Capture the cell that displays the provided text and extract its [x, y] central coordinate. 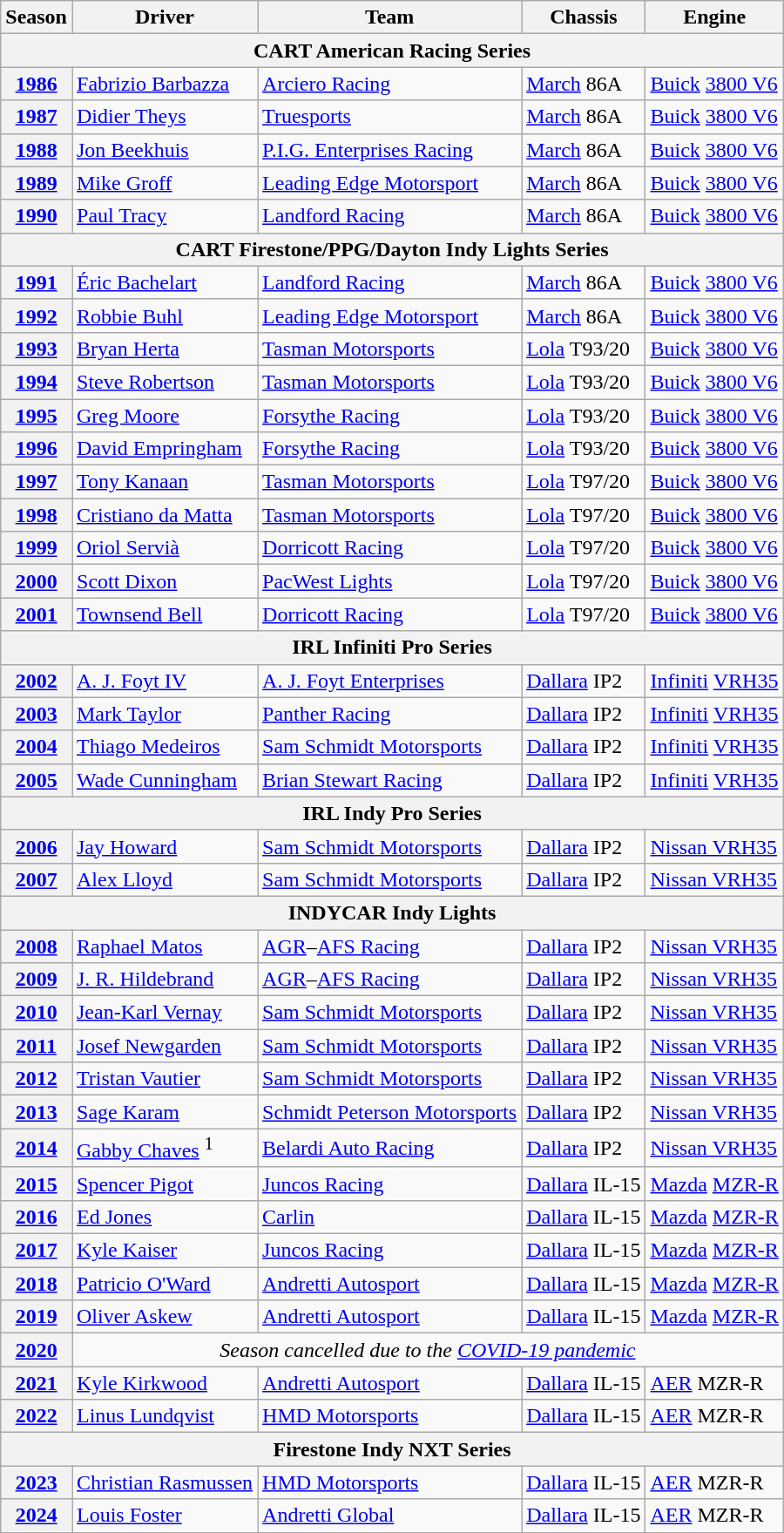
1990 [37, 216]
1991 [37, 282]
David Empringham [164, 449]
IRL Indy Pro Series [392, 813]
1989 [37, 183]
2005 [37, 780]
1988 [37, 150]
Panther Racing [390, 714]
Fabrizio Barbazza [164, 84]
2020 [37, 1350]
2021 [37, 1383]
2019 [37, 1317]
2023 [37, 1482]
A. J. Foyt Enterprises [390, 681]
Andretti Global [390, 1516]
2000 [37, 581]
Season cancelled due to the COVID-19 pandemic [427, 1350]
P.I.G. Enterprises Racing [390, 150]
Truesports [390, 117]
1999 [37, 548]
2008 [37, 946]
Patricio O'Ward [164, 1284]
Sage Karam [164, 1112]
Spencer Pigot [164, 1184]
Didier Theys [164, 117]
2024 [37, 1516]
Christian Rasmussen [164, 1482]
J. R. Hildebrand [164, 980]
Steve Robertson [164, 382]
1986 [37, 84]
2018 [37, 1284]
Arciero Racing [390, 84]
2006 [37, 846]
Belardi Auto Racing [390, 1149]
Cristiano da Matta [164, 515]
Linus Lundqvist [164, 1416]
Driver [164, 17]
CART American Racing Series [392, 51]
CART Firestone/PPG/Dayton Indy Lights Series [392, 249]
Gabby Chaves 1 [164, 1149]
Josef Newgarden [164, 1046]
Thiago Medeiros [164, 747]
2022 [37, 1416]
Engine [714, 17]
Bryan Herta [164, 349]
1992 [37, 315]
IRL Infiniti Pro Series [392, 648]
Wade Cunningham [164, 780]
2009 [37, 980]
2004 [37, 747]
Ed Jones [164, 1217]
1993 [37, 349]
Jay Howard [164, 846]
2012 [37, 1079]
Robbie Buhl [164, 315]
Tristan Vautier [164, 1079]
A. J. Foyt IV [164, 681]
Townsend Bell [164, 614]
2002 [37, 681]
Jon Beekhuis [164, 150]
2014 [37, 1149]
Tony Kanaan [164, 482]
Alex Lloyd [164, 879]
2003 [37, 714]
Season [37, 17]
Carlin [390, 1217]
2011 [37, 1046]
1994 [37, 382]
Mike Groff [164, 183]
Scott Dixon [164, 581]
Team [390, 17]
Raphael Matos [164, 946]
2016 [37, 1217]
2001 [37, 614]
2017 [37, 1251]
Chassis [584, 17]
2010 [37, 1013]
Oliver Askew [164, 1317]
Kyle Kaiser [164, 1251]
Greg Moore [164, 416]
1987 [37, 117]
2013 [37, 1112]
Schmidt Peterson Motorsports [390, 1112]
Oriol Servià [164, 548]
Louis Foster [164, 1516]
Brian Stewart Racing [390, 780]
INDYCAR Indy Lights [392, 912]
2015 [37, 1184]
Firestone Indy NXT Series [392, 1449]
1997 [37, 482]
Éric Bachelart [164, 282]
2007 [37, 879]
Kyle Kirkwood [164, 1383]
1998 [37, 515]
1996 [37, 449]
Jean-Karl Vernay [164, 1013]
1995 [37, 416]
Paul Tracy [164, 216]
PacWest Lights [390, 581]
Mark Taylor [164, 714]
